Search for the cell housing the specified text and yield its [X, Y] center coordinate. 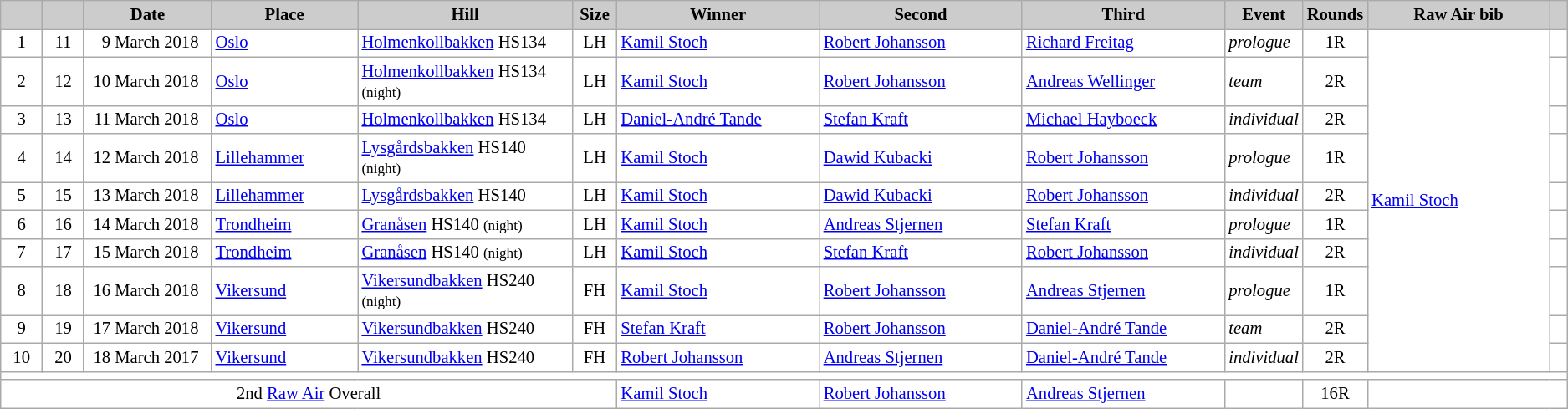
17 March 2018 [147, 329]
Winner [718, 14]
11 [64, 43]
7 [22, 253]
18 March 2017 [147, 357]
8 [22, 290]
Raw Air bib [1458, 14]
2nd Raw Air Overall [309, 394]
Second [921, 14]
Lysgårdsbakken HS140 (night) [465, 158]
14 March 2018 [147, 224]
3 [22, 120]
5 [22, 196]
Event [1263, 14]
18 [64, 290]
Date [147, 14]
Lysgårdsbakken HS140 [465, 196]
16R [1335, 394]
13 [64, 120]
10 March 2018 [147, 81]
13 March 2018 [147, 196]
9 [22, 329]
Place [284, 14]
Vikersundbakken HS240 (night) [465, 290]
15 [64, 196]
Size [595, 14]
14 [64, 158]
20 [64, 357]
1 [22, 43]
9 March 2018 [147, 43]
6 [22, 224]
Hill [465, 14]
Andreas Wellinger [1123, 81]
10 [22, 357]
Richard Freitag [1123, 43]
16 March 2018 [147, 290]
Rounds [1335, 14]
15 March 2018 [147, 253]
19 [64, 329]
Michael Hayboeck [1123, 120]
4 [22, 158]
Third [1123, 14]
11 March 2018 [147, 120]
16 [64, 224]
17 [64, 253]
12 March 2018 [147, 158]
12 [64, 81]
2 [22, 81]
Holmenkollbakken HS134 (night) [465, 81]
